Scan for the cell matching the given text and deliver its [X, Y] coordinate at center. 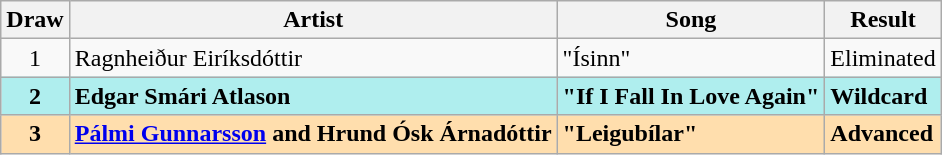
2 [35, 96]
Edgar Smári Atlason [313, 96]
Wildcard [883, 96]
1 [35, 58]
Result [883, 20]
Draw [35, 20]
Eliminated [883, 58]
3 [35, 134]
Advanced [883, 134]
Pálmi Gunnarsson and Hrund Ósk Árnadóttir [313, 134]
"If I Fall In Love Again" [691, 96]
Artist [313, 20]
"Leigubílar" [691, 134]
Song [691, 20]
"Ísinn" [691, 58]
Ragnheiður Eiríksdóttir [313, 58]
